Extract the [X, Y] coordinate from the center of the cell holding the provided text.  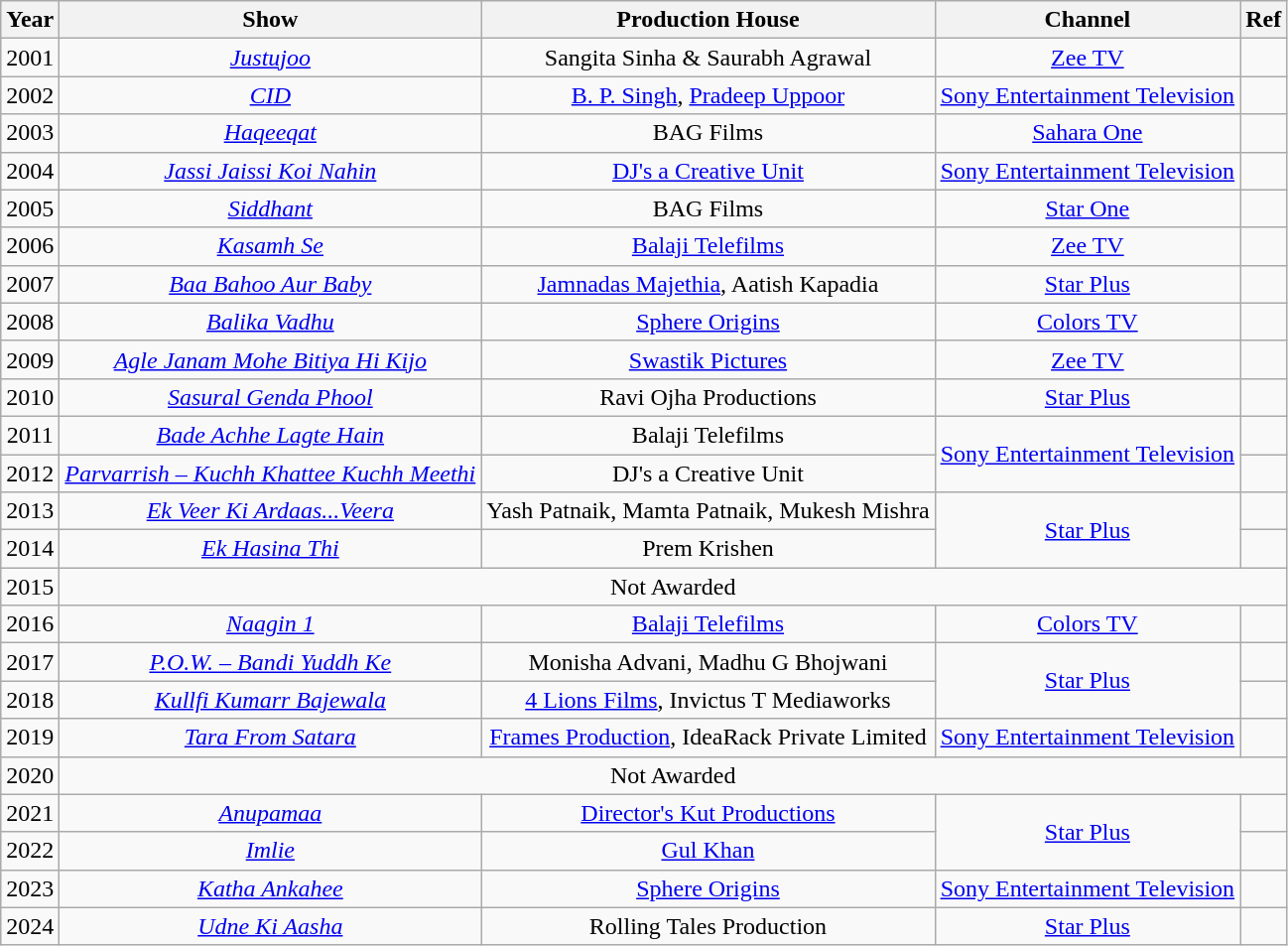
B. P. Singh, Pradeep Uppoor [708, 95]
Sahara One [1088, 133]
2007 [30, 284]
2003 [30, 133]
4 Lions Films, Invictus T Mediaworks [708, 700]
Siddhant [270, 208]
Sangita Sinha & Saurabh Agrawal [708, 58]
Balika Vadhu [270, 322]
Ref [1264, 20]
Monisha Advani, Madhu G Bhojwani [708, 662]
CID [270, 95]
Bade Achhe Lagte Hain [270, 435]
2014 [30, 549]
2001 [30, 58]
Jassi Jaissi Koi Nahin [270, 171]
2019 [30, 738]
2022 [30, 851]
2005 [30, 208]
2006 [30, 246]
2017 [30, 662]
Baa Bahoo Aur Baby [270, 284]
Ravi Ojha Productions [708, 397]
Director's Kut Productions [708, 813]
Justujoo [270, 58]
2016 [30, 624]
2021 [30, 813]
Frames Production, IdeaRack Private Limited [708, 738]
2020 [30, 775]
2002 [30, 95]
Jamnadas Majethia, Aatish Kapadia [708, 284]
Tara From Satara [270, 738]
Yash Patnaik, Mamta Patnaik, Mukesh Mishra [708, 511]
2015 [30, 587]
Show [270, 20]
Channel [1088, 20]
Parvarrish – Kuchh Khattee Kuchh Meethi [270, 473]
2023 [30, 888]
Star One [1088, 208]
2004 [30, 171]
2008 [30, 322]
Kasamh Se [270, 246]
Naagin 1 [270, 624]
2018 [30, 700]
2013 [30, 511]
2012 [30, 473]
Agle Janam Mohe Bitiya Hi Kijo [270, 359]
Ek Veer Ki Ardaas...Veera [270, 511]
Rolling Tales Production [708, 926]
Year [30, 20]
Production House [708, 20]
2009 [30, 359]
Udne Ki Aasha [270, 926]
Sasural Genda Phool [270, 397]
Katha Ankahee [270, 888]
Gul Khan [708, 851]
Imlie [270, 851]
Anupamaa [270, 813]
2010 [30, 397]
2011 [30, 435]
2024 [30, 926]
P.O.W. – Bandi Yuddh Ke [270, 662]
Swastik Pictures [708, 359]
Haqeeqat [270, 133]
Prem Krishen [708, 549]
Ek Hasina Thi [270, 549]
Kullfi Kumarr Bajewala [270, 700]
